Identify which cell holds the provided text, then report its (x, y) central coordinate. 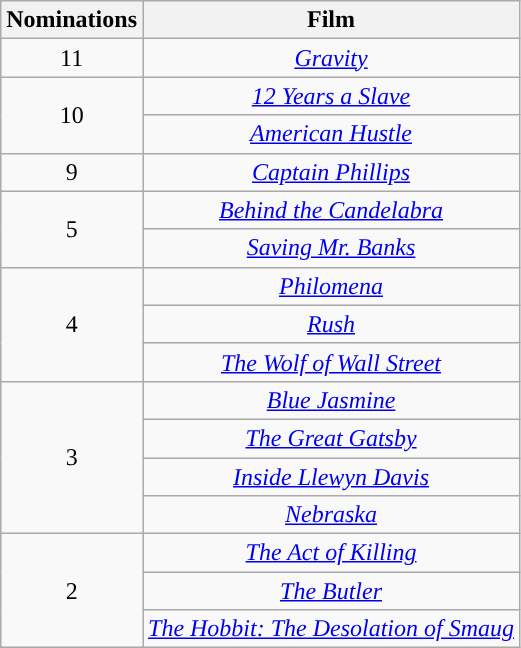
10 (72, 115)
Saving Mr. Banks (330, 248)
2 (72, 591)
Film (330, 20)
The Hobbit: The Desolation of Smaug (330, 629)
9 (72, 172)
American Hustle (330, 134)
Philomena (330, 286)
Nebraska (330, 515)
Gravity (330, 58)
The Act of Killing (330, 553)
The Wolf of Wall Street (330, 362)
11 (72, 58)
Captain Phillips (330, 172)
Blue Jasmine (330, 400)
Rush (330, 324)
3 (72, 457)
5 (72, 229)
4 (72, 324)
Inside Llewyn Davis (330, 477)
The Great Gatsby (330, 438)
Behind the Candelabra (330, 210)
12 Years a Slave (330, 96)
Nominations (72, 20)
The Butler (330, 591)
